Scan for the cell matching the given text and deliver its (x, y) coordinate at center. 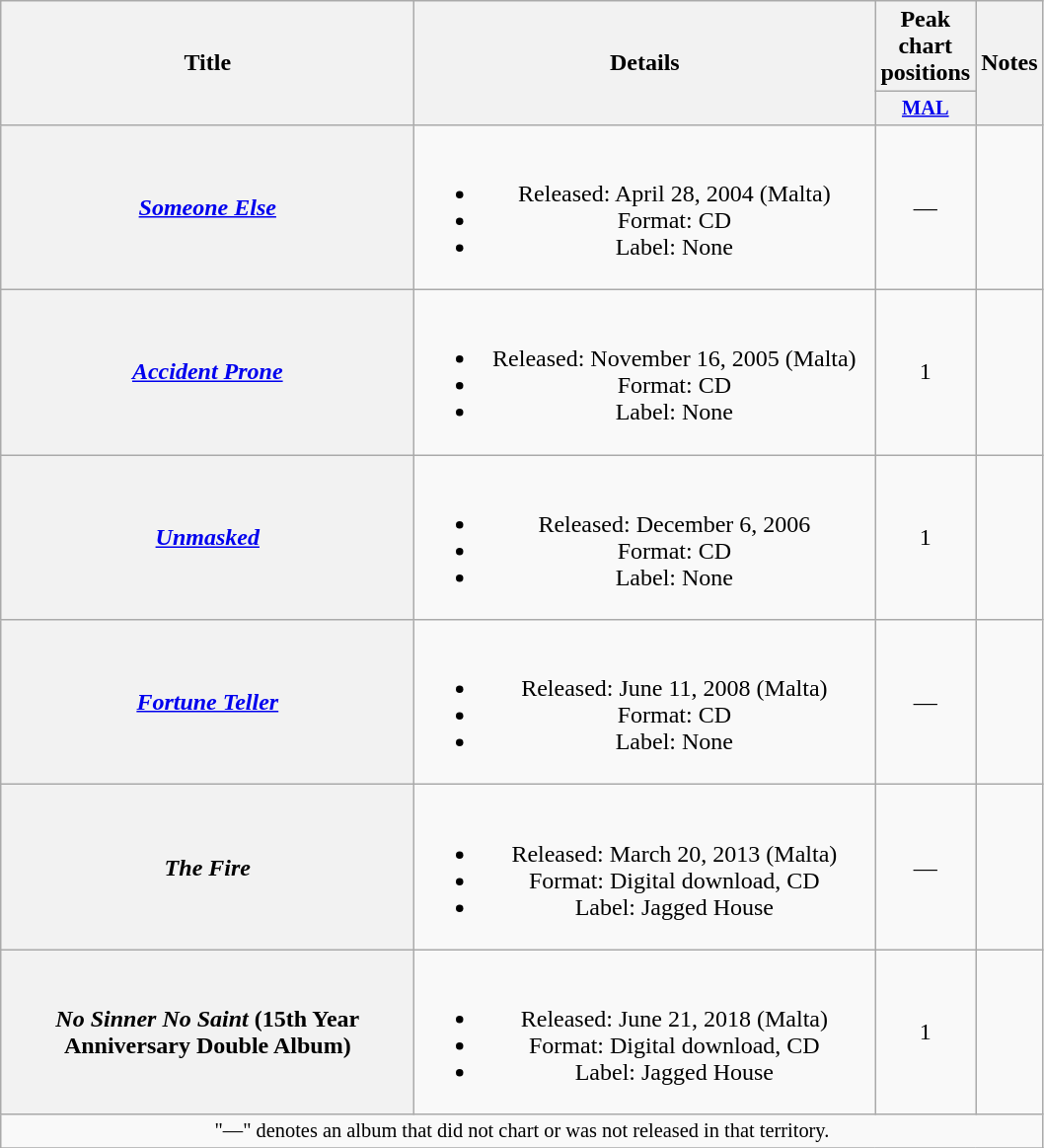
No Sinner No Saint (15th Year Anniversary Double Album) (207, 1033)
Released: June 21, 2018 (Malta)Format: Digital download, CDLabel: Jagged House (645, 1033)
The Fire (207, 867)
Released: December 6, 2006Format: CDLabel: None (645, 537)
Released: March 20, 2013 (Malta)Format: Digital download, CDLabel: Jagged House (645, 867)
Released: November 16, 2005 (Malta)Format: CDLabel: None (645, 373)
Unmasked (207, 537)
Someone Else (207, 207)
"—" denotes an album that did not chart or was not released in that territory. (522, 1131)
Peak chart positions (926, 46)
Released: April 28, 2004 (Malta)Format: CDLabel: None (645, 207)
Fortune Teller (207, 703)
MAL (926, 109)
Notes (1009, 63)
Details (645, 63)
Accident Prone (207, 373)
Title (207, 63)
Released: June 11, 2008 (Malta)Format: CDLabel: None (645, 703)
